Search for the cell housing the specified text and yield its (X, Y) center coordinate. 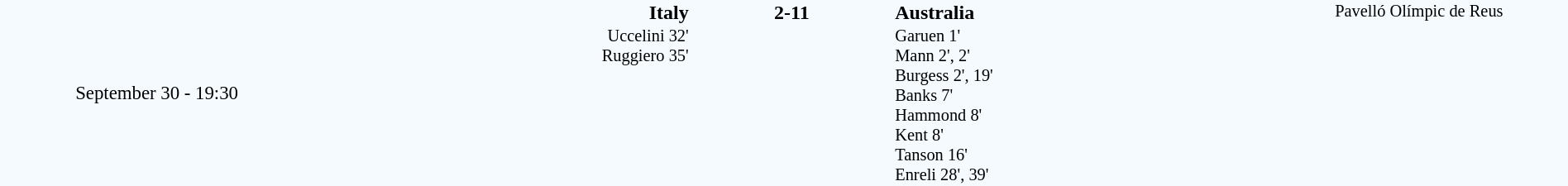
Uccelini 32'Ruggiero 35' (501, 106)
September 30 - 19:30 (157, 93)
Italy (501, 12)
Garuen 1'Mann 2', 2'Burgess 2', 19'Banks 7'Hammond 8'Kent 8'Tanson 16'Enreli 28', 39' (1082, 106)
Pavelló Olímpic de Reus (1419, 93)
2-11 (791, 12)
Australia (1082, 12)
